Scan for the cell matching the given text and deliver its (X, Y) coordinate at center. 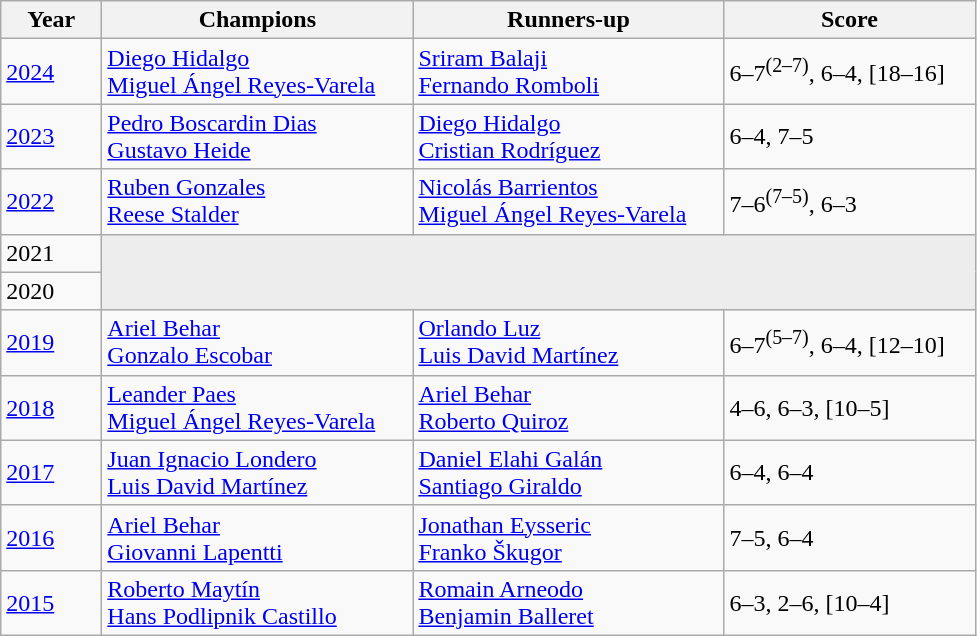
6–3, 2–6, [10–4] (850, 602)
7–5, 6–4 (850, 538)
6–7(5–7), 6–4, [12–10] (850, 342)
2021 (52, 253)
Leander Paes Miguel Ángel Reyes-Varela (258, 408)
Daniel Elahi Galán Santiago Giraldo (568, 472)
Nicolás Barrientos Miguel Ángel Reyes-Varela (568, 202)
Ariel Behar Roberto Quiroz (568, 408)
2022 (52, 202)
2024 (52, 72)
Jonathan Eysseric Franko Škugor (568, 538)
Score (850, 20)
Roberto Maytín Hans Podlipnik Castillo (258, 602)
2017 (52, 472)
2016 (52, 538)
Pedro Boscardin Dias Gustavo Heide (258, 136)
Diego Hidalgo Cristian Rodríguez (568, 136)
6–7(2–7), 6–4, [18–16] (850, 72)
7–6(7–5), 6–3 (850, 202)
Ariel Behar Giovanni Lapentti (258, 538)
Ariel Behar Gonzalo Escobar (258, 342)
Romain Arneodo Benjamin Balleret (568, 602)
Year (52, 20)
Diego Hidalgo Miguel Ángel Reyes-Varela (258, 72)
Ruben Gonzales Reese Stalder (258, 202)
4–6, 6–3, [10–5] (850, 408)
6–4, 6–4 (850, 472)
2020 (52, 291)
2023 (52, 136)
2018 (52, 408)
Runners-up (568, 20)
Orlando Luz Luis David Martínez (568, 342)
Champions (258, 20)
6–4, 7–5 (850, 136)
2019 (52, 342)
2015 (52, 602)
Juan Ignacio Londero Luis David Martínez (258, 472)
Sriram Balaji Fernando Romboli (568, 72)
